Identify which cell holds the provided text, then report its (X, Y) central coordinate. 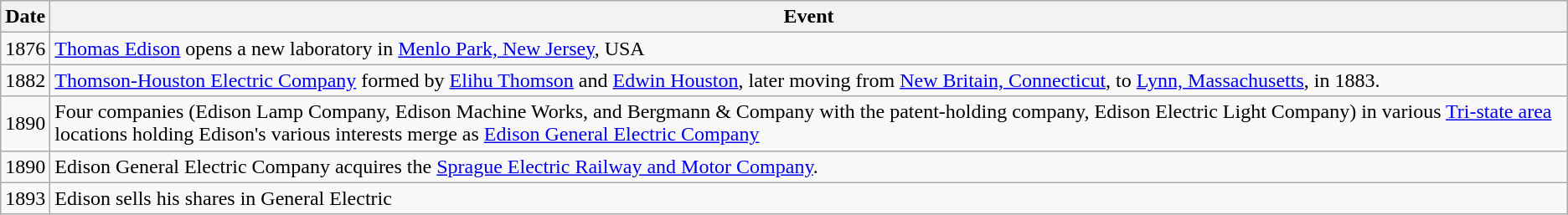
Thomas Edison opens a new laboratory in Menlo Park, New Jersey, USA (809, 49)
Event (809, 17)
Edison General Electric Company acquires the Sprague Electric Railway and Motor Company. (809, 166)
Date (25, 17)
Edison sells his shares in General Electric (809, 198)
1893 (25, 198)
1882 (25, 80)
1876 (25, 49)
